Determine the (x, y) coordinate at the center of the cell enclosing the given text.  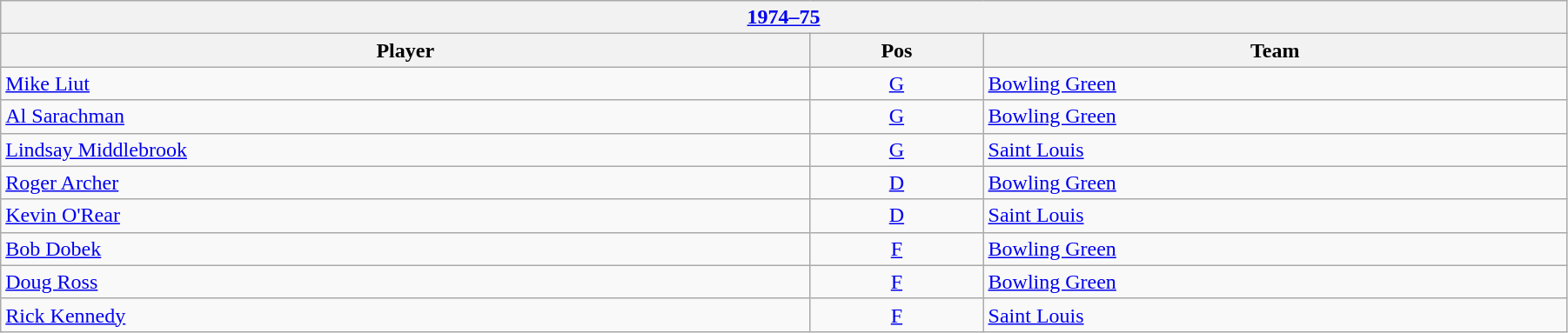
Player (405, 50)
Team (1275, 50)
Roger Archer (405, 183)
1974–75 (784, 17)
Kevin O'Rear (405, 216)
Mike Liut (405, 83)
Bob Dobek (405, 249)
Al Sarachman (405, 117)
Pos (896, 50)
Doug Ross (405, 282)
Lindsay Middlebrook (405, 150)
Rick Kennedy (405, 315)
